Return (x, y) of the center of cell containing provided text 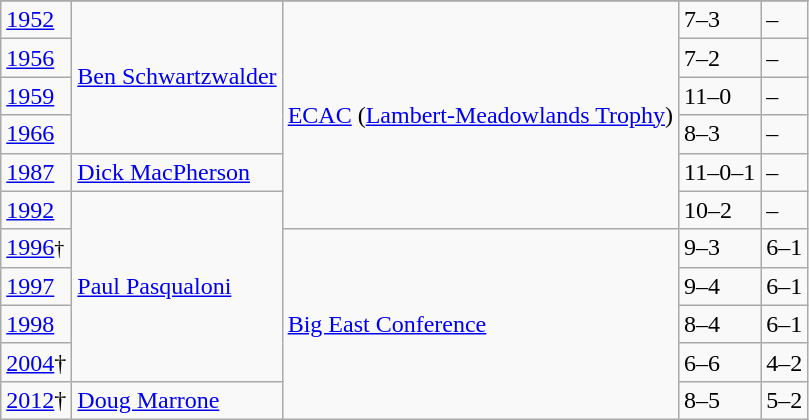
1997 (36, 286)
Paul Pasqualoni (177, 286)
2012† (36, 400)
1959 (36, 96)
9–3 (719, 248)
1952 (36, 20)
1956 (36, 58)
6–6 (719, 362)
1998 (36, 324)
8–3 (719, 134)
Ben Schwartzwalder (177, 77)
Dick MacPherson (177, 172)
Big East Conference (480, 324)
7–2 (719, 58)
2004† (36, 362)
1987 (36, 172)
11–0 (719, 96)
1992 (36, 210)
1966 (36, 134)
7–3 (719, 20)
10–2 (719, 210)
Doug Marrone (177, 400)
8–4 (719, 324)
4–2 (784, 362)
1996† (36, 248)
9–4 (719, 286)
ECAC (Lambert-Meadowlands Trophy) (480, 115)
11–0–1 (719, 172)
5–2 (784, 400)
8–5 (719, 400)
